Provide the [x, y] coordinate of the cell's center where the given text is located.  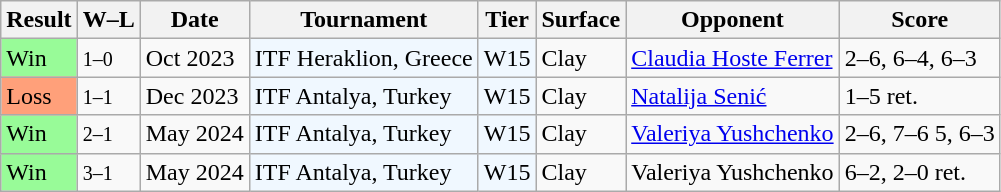
1–1 [108, 96]
2–6, 7–6 5, 6–3 [920, 134]
W–L [108, 20]
Score [920, 20]
Dec 2023 [194, 96]
Surface [581, 20]
1–5 ret. [920, 96]
2–6, 6–4, 6–3 [920, 58]
ITF Heraklion, Greece [364, 58]
Claudia Hoste Ferrer [732, 58]
6–2, 2–0 ret. [920, 172]
Tier [507, 20]
2–1 [108, 134]
3–1 [108, 172]
Tournament [364, 20]
Opponent [732, 20]
Natalija Senić [732, 96]
Oct 2023 [194, 58]
Result [39, 20]
1–0 [108, 58]
Loss [39, 96]
Date [194, 20]
